Identify which cell holds the provided text, then report its (x, y) central coordinate. 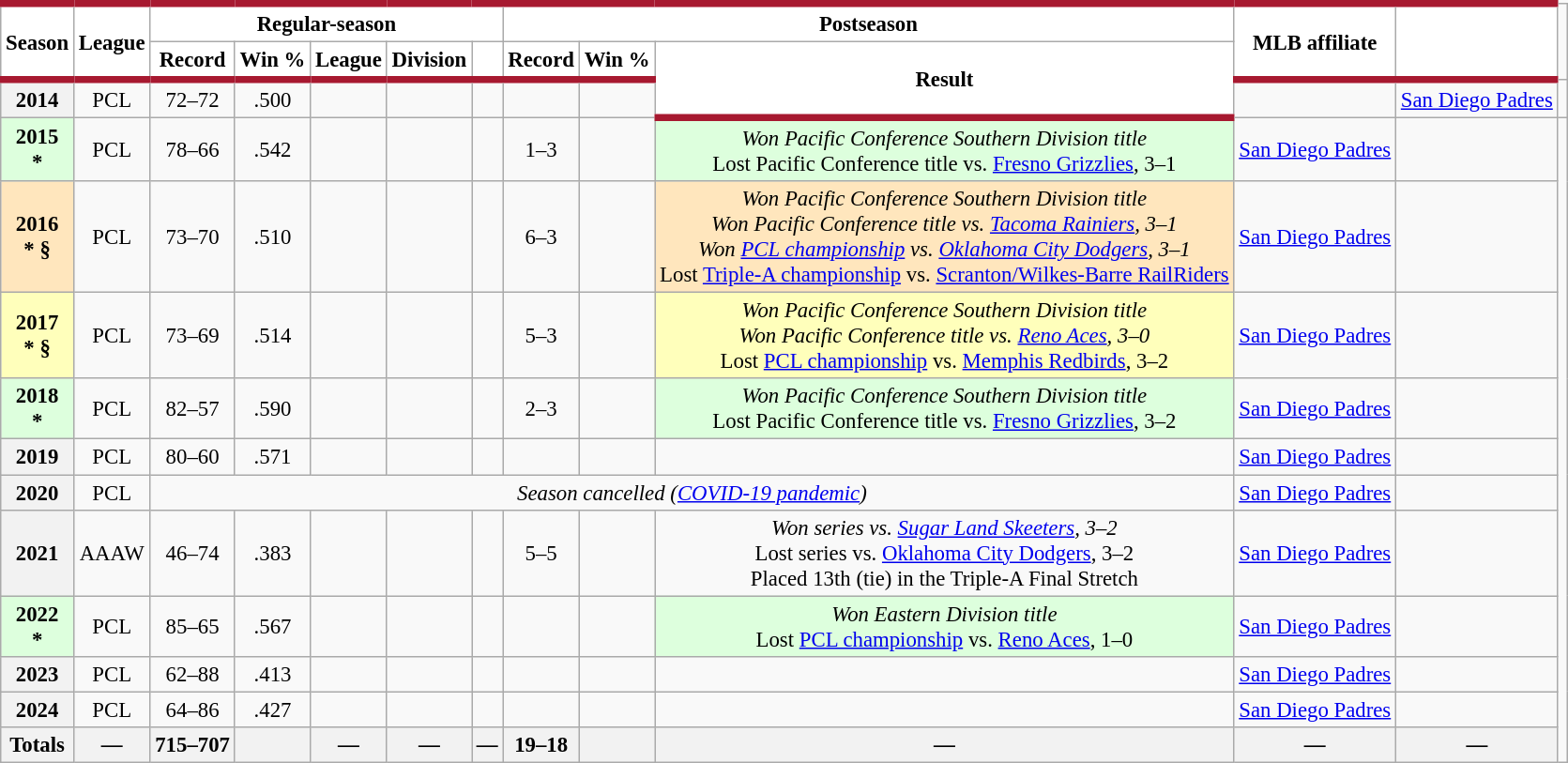
2014 (38, 99)
73–70 (192, 237)
2015* (38, 150)
2018* (38, 409)
.571 (272, 457)
2023 (38, 674)
Season cancelled (COVID-19 pandemic) (693, 493)
MLB affiliate (1316, 41)
Won Pacific Conference Southern Division titleWon Pacific Conference title vs. Reno Aces, 3–0Lost PCL championship vs. Memphis Redbirds, 3–2 (944, 336)
.510 (272, 237)
Division (429, 62)
73–69 (192, 336)
Season (38, 41)
80–60 (192, 457)
64–86 (192, 710)
Won Pacific Conference Southern Division titleLost Pacific Conference title vs. Fresno Grizzlies, 3–2 (944, 409)
1–3 (540, 150)
Won Eastern Division titleLost PCL championship vs. Reno Aces, 1–0 (944, 627)
2020 (38, 493)
19–18 (540, 745)
62–88 (192, 674)
78–66 (192, 150)
.542 (272, 150)
Won Pacific Conference Southern Division titleLost Pacific Conference title vs. Fresno Grizzlies, 3–1 (944, 150)
82–57 (192, 409)
.514 (272, 336)
715–707 (192, 745)
Totals (38, 745)
2017* § (38, 336)
46–74 (192, 553)
.413 (272, 674)
2022* (38, 627)
6–3 (540, 237)
.500 (272, 99)
.383 (272, 553)
Result (944, 81)
2024 (38, 710)
5–5 (540, 553)
72–72 (192, 99)
Postseason (869, 23)
.567 (272, 627)
2021 (38, 553)
.427 (272, 710)
2–3 (540, 409)
Won series vs. Sugar Land Skeeters, 3–2Lost series vs. Oklahoma City Dodgers, 3–2Placed 13th (tie) in the Triple-A Final Stretch (944, 553)
AAAW (111, 553)
2016* § (38, 237)
2019 (38, 457)
5–3 (540, 336)
.590 (272, 409)
85–65 (192, 627)
Regular-season (327, 23)
